Pinpoint the cell where the given text exists, returning its (x, y) midpoint coordinate. 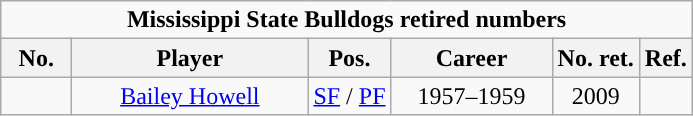
Player (190, 58)
SF / PF (350, 96)
Mississippi State Bulldogs retired numbers (347, 20)
1957–1959 (472, 96)
No. (36, 58)
Bailey Howell (190, 96)
Career (472, 58)
No. ret. (596, 58)
2009 (596, 96)
Pos. (350, 58)
Ref. (666, 58)
